Pinpoint the cell where the given text exists, returning its [X, Y] midpoint coordinate. 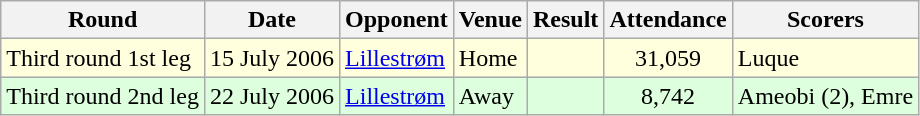
Venue [490, 20]
Opponent [397, 20]
15 July 2006 [272, 58]
Third round 2nd leg [103, 96]
Luque [825, 58]
Away [490, 96]
31,059 [668, 58]
8,742 [668, 96]
Round [103, 20]
Result [565, 20]
Date [272, 20]
Third round 1st leg [103, 58]
Home [490, 58]
Scorers [825, 20]
Ameobi (2), Emre [825, 96]
Attendance [668, 20]
22 July 2006 [272, 96]
